Pinpoint the cell where the given text exists, returning its [x, y] midpoint coordinate. 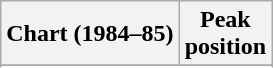
Chart (1984–85) [90, 34]
Peakposition [225, 34]
